From the cell containing the given text, extract its center point as [X, Y] coordinate. 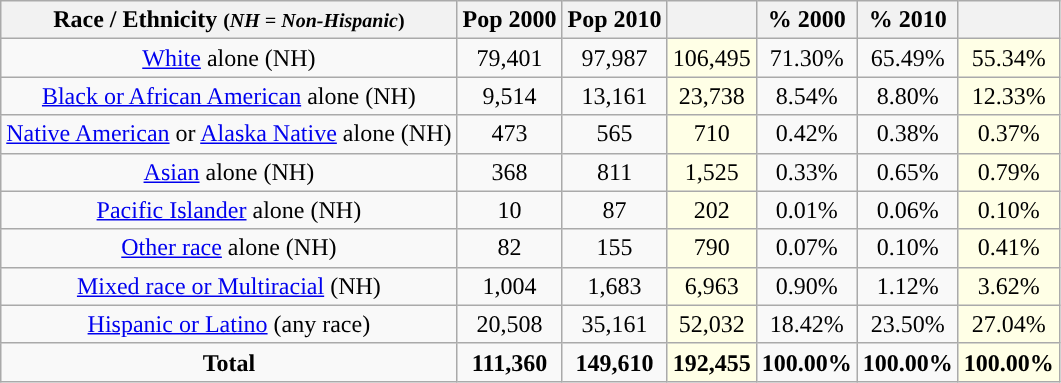
White alone (NH) [229, 58]
52,032 [712, 324]
10 [510, 210]
202 [712, 210]
79,401 [510, 58]
368 [510, 172]
71.30% [806, 58]
23.50% [908, 324]
Black or African American alone (NH) [229, 96]
1,004 [510, 286]
0.41% [1008, 248]
565 [614, 134]
20,508 [510, 324]
0.07% [806, 248]
% 2000 [806, 20]
27.04% [1008, 324]
790 [712, 248]
8.54% [806, 96]
9,514 [510, 96]
811 [614, 172]
710 [712, 134]
35,161 [614, 324]
0.01% [806, 210]
0.33% [806, 172]
% 2010 [908, 20]
Native American or Alaska Native alone (NH) [229, 134]
0.06% [908, 210]
192,455 [712, 362]
0.38% [908, 134]
1,683 [614, 286]
1,525 [712, 172]
0.90% [806, 286]
0.65% [908, 172]
97,987 [614, 58]
18.42% [806, 324]
0.37% [1008, 134]
149,610 [614, 362]
Hispanic or Latino (any race) [229, 324]
87 [614, 210]
Other race alone (NH) [229, 248]
Total [229, 362]
155 [614, 248]
13,161 [614, 96]
82 [510, 248]
0.42% [806, 134]
Mixed race or Multiracial (NH) [229, 286]
8.80% [908, 96]
Asian alone (NH) [229, 172]
65.49% [908, 58]
111,360 [510, 362]
Race / Ethnicity (NH = Non-Hispanic) [229, 20]
Pop 2010 [614, 20]
1.12% [908, 286]
6,963 [712, 286]
473 [510, 134]
12.33% [1008, 96]
106,495 [712, 58]
Pacific Islander alone (NH) [229, 210]
55.34% [1008, 58]
3.62% [1008, 286]
Pop 2000 [510, 20]
0.79% [1008, 172]
23,738 [712, 96]
